Scan for the cell matching the given text and deliver its (X, Y) coordinate at center. 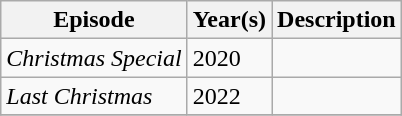
Description (337, 20)
2020 (229, 58)
2022 (229, 96)
Christmas Special (94, 58)
Last Christmas (94, 96)
Year(s) (229, 20)
Episode (94, 20)
